Output the [x, y] coordinate of the center of the cell containing the given text.  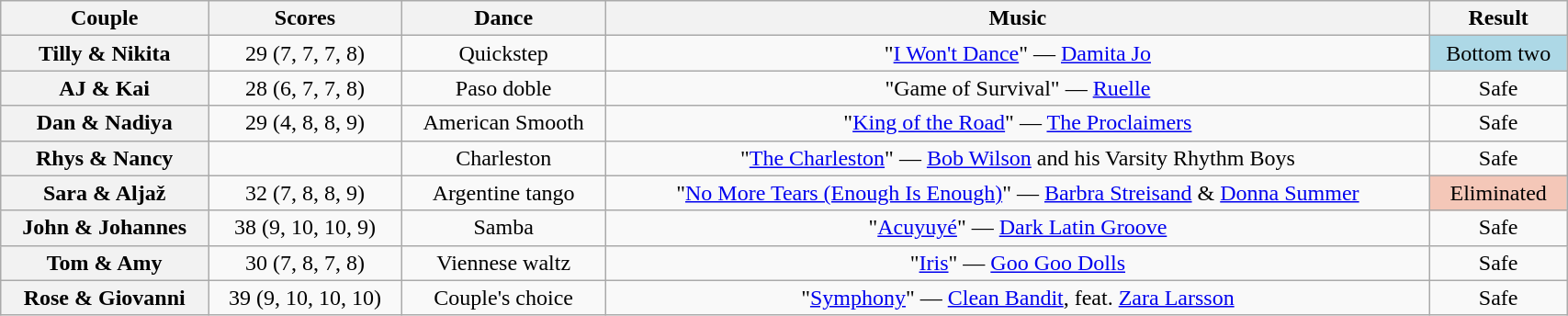
Sara & Aljaž [105, 193]
"Acuyuyé" — Dark Latin Groove [1018, 228]
Result [1499, 18]
Tom & Amy [105, 263]
Quickstep [503, 53]
Charleston [503, 158]
38 (9, 10, 10, 9) [305, 228]
Bottom two [1499, 53]
"No More Tears (Enough Is Enough)" — Barbra Streisand & Donna Summer [1018, 193]
Paso doble [503, 88]
AJ & Kai [105, 88]
30 (7, 8, 7, 8) [305, 263]
John & Johannes [105, 228]
"Iris" — Goo Goo Dolls [1018, 263]
39 (9, 10, 10, 10) [305, 298]
29 (4, 8, 8, 9) [305, 123]
Couple [105, 18]
Samba [503, 228]
American Smooth [503, 123]
Scores [305, 18]
Couple's choice [503, 298]
Dance [503, 18]
32 (7, 8, 8, 9) [305, 193]
"King of the Road" — The Proclaimers [1018, 123]
"Symphony" — Clean Bandit, feat. Zara Larsson [1018, 298]
28 (6, 7, 7, 8) [305, 88]
Argentine tango [503, 193]
Rose & Giovanni [105, 298]
Viennese waltz [503, 263]
29 (7, 7, 7, 8) [305, 53]
"The Charleston" — Bob Wilson and his Varsity Rhythm Boys [1018, 158]
Dan & Nadiya [105, 123]
Tilly & Nikita [105, 53]
"I Won't Dance" — Damita Jo [1018, 53]
"Game of Survival" — Ruelle [1018, 88]
Music [1018, 18]
Rhys & Nancy [105, 158]
Eliminated [1499, 193]
